Return the (x, y) coordinate for the center point of the cell that contains the specified text.  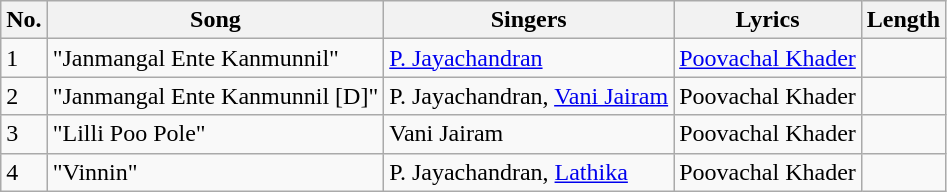
P. Jayachandran, Lathika (529, 172)
"Lilli Poo Pole" (216, 134)
4 (24, 172)
Song (216, 20)
"Vinnin" (216, 172)
Lyrics (768, 20)
Length (903, 20)
Singers (529, 20)
"Janmangal Ente Kanmunnil" (216, 58)
P. Jayachandran, Vani Jairam (529, 96)
1 (24, 58)
"Janmangal Ente Kanmunnil [D]" (216, 96)
No. (24, 20)
2 (24, 96)
P. Jayachandran (529, 58)
Vani Jairam (529, 134)
3 (24, 134)
